Search for the cell housing the specified text and yield its (X, Y) center coordinate. 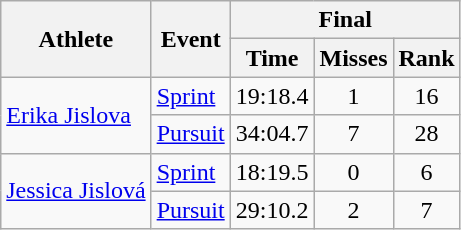
1 (354, 96)
Final (345, 20)
28 (426, 134)
18:19.5 (272, 172)
16 (426, 96)
6 (426, 172)
Rank (426, 58)
19:18.4 (272, 96)
2 (354, 210)
29:10.2 (272, 210)
Athlete (76, 39)
0 (354, 172)
Time (272, 58)
Event (190, 39)
Jessica Jislová (76, 191)
Misses (354, 58)
34:04.7 (272, 134)
Erika Jislova (76, 115)
